Scan for the cell matching the given text and deliver its (x, y) coordinate at center. 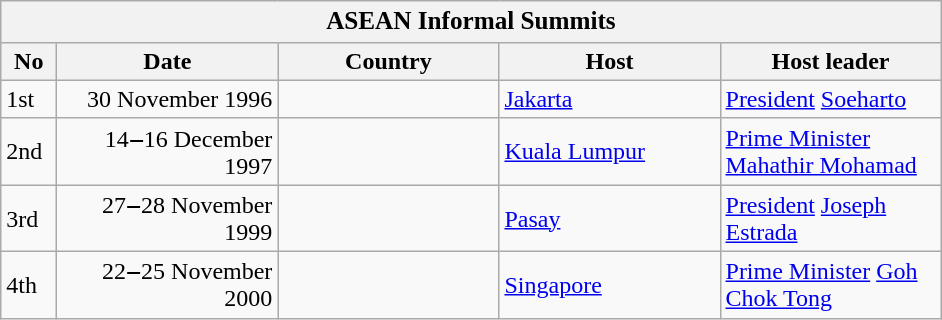
30 November 1996 (168, 99)
3rd (29, 218)
1st (29, 99)
Kuala Lumpur (610, 152)
No (29, 61)
Host (610, 61)
Date (168, 61)
27‒28 November 1999 (168, 218)
Prime Minister Mahathir Mohamad (830, 152)
President Joseph Estrada (830, 218)
22‒25 November 2000 (168, 286)
14‒16 December 1997 (168, 152)
Prime Minister Goh Chok Tong (830, 286)
Singapore (610, 286)
Jakarta (610, 99)
Pasay (610, 218)
ASEAN Informal Summits (471, 22)
Host leader (830, 61)
2nd (29, 152)
Country (388, 61)
President Soeharto (830, 99)
4th (29, 286)
